Capture the cell that displays the provided text and extract its (X, Y) central coordinate. 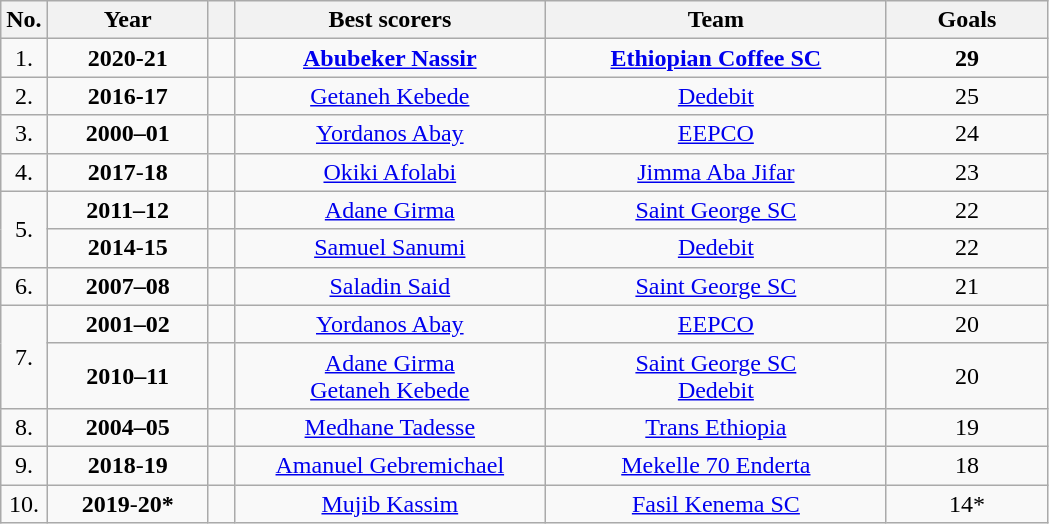
2010–11 (128, 376)
4. (24, 172)
14* (966, 503)
2000–01 (128, 134)
No. (24, 20)
Team (716, 20)
8. (24, 427)
24 (966, 134)
23 (966, 172)
Trans Ethiopia (716, 427)
Saladin Said (390, 286)
Mekelle 70 Enderta (716, 465)
Year (128, 20)
Saint George SC Dedebit (716, 376)
29 (966, 58)
2020-21 (128, 58)
2019-20* (128, 503)
2. (24, 96)
1. (24, 58)
2004–05 (128, 427)
2001–02 (128, 324)
Fasil Kenema SC (716, 503)
Amanuel Gebremichael (390, 465)
Ethiopian Coffee SC (716, 58)
Adane Girma (390, 210)
21 (966, 286)
Abubeker Nassir (390, 58)
10. (24, 503)
6. (24, 286)
2016-17 (128, 96)
2017-18 (128, 172)
Medhane Tadesse (390, 427)
Goals (966, 20)
3. (24, 134)
Jimma Aba Jifar (716, 172)
5. (24, 229)
Getaneh Kebede (390, 96)
19 (966, 427)
7. (24, 356)
Samuel Sanumi (390, 248)
2014-15 (128, 248)
Adane Girma Getaneh Kebede (390, 376)
25 (966, 96)
9. (24, 465)
Best scorers (390, 20)
2007–08 (128, 286)
Mujib Kassim (390, 503)
2018-19 (128, 465)
2011–12 (128, 210)
18 (966, 465)
Okiki Afolabi (390, 172)
